Identify which cell holds the provided text, then report its [x, y] central coordinate. 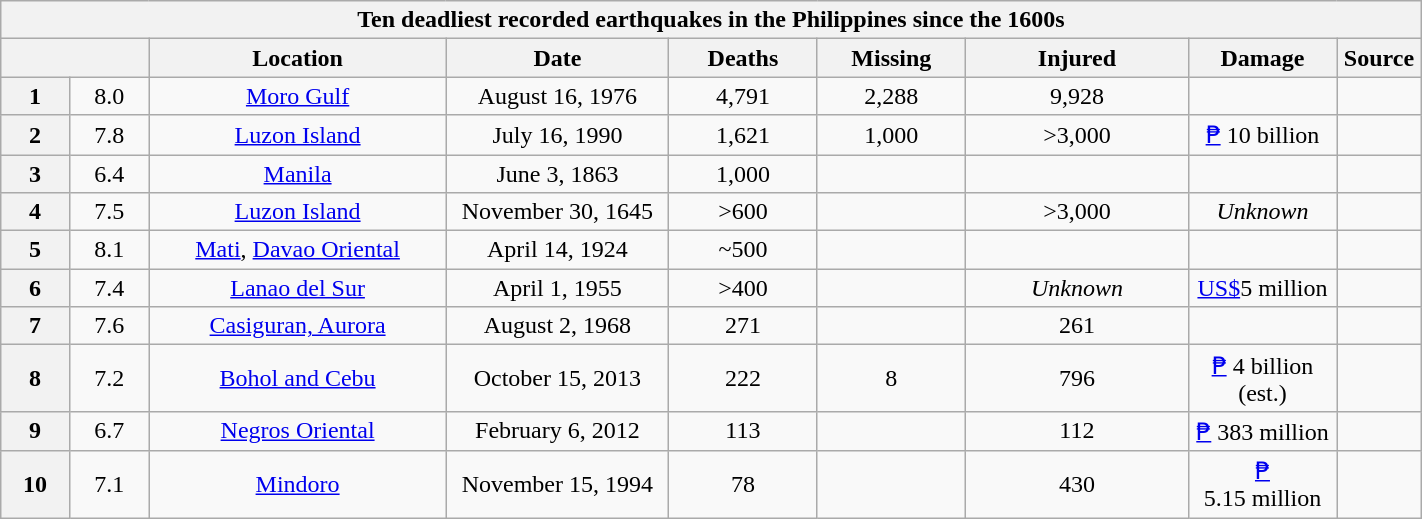
April 1, 1955 [558, 288]
US$5 million [1262, 288]
796 [1078, 378]
10 [35, 484]
7 [35, 326]
Ten deadliest recorded earthquakes in the Philippines since the 1600s [711, 20]
Missing [891, 58]
February 6, 2012 [558, 431]
4,791 [743, 96]
₱ 4 billion (est.) [1262, 378]
3 [35, 173]
8.0 [109, 96]
7.5 [109, 212]
7.2 [109, 378]
July 16, 1990 [558, 135]
Deaths [743, 58]
Location [298, 58]
Negros Oriental [298, 431]
113 [743, 431]
1,621 [743, 135]
9,928 [1078, 96]
October 15, 2013 [558, 378]
7.8 [109, 135]
222 [743, 378]
112 [1078, 431]
6 [35, 288]
9 [35, 431]
Damage [1262, 58]
6.7 [109, 431]
Mindoro [298, 484]
₱ 383 million [1262, 431]
Lanao del Sur [298, 288]
June 3, 1863 [558, 173]
7.1 [109, 484]
Injured [1078, 58]
Manila [298, 173]
7.6 [109, 326]
2 [35, 135]
₱ 10 billion [1262, 135]
November 15, 1994 [558, 484]
~500 [743, 250]
261 [1078, 326]
2,288 [891, 96]
Bohol and Cebu [298, 378]
6.4 [109, 173]
Source [1380, 58]
August 16, 1976 [558, 96]
>600 [743, 212]
November 30, 1645 [558, 212]
4 [35, 212]
8.1 [109, 250]
271 [743, 326]
78 [743, 484]
April 14, 1924 [558, 250]
Casiguran, Aurora [298, 326]
7.4 [109, 288]
1 [35, 96]
₱ 5.15 million [1262, 484]
Moro Gulf [298, 96]
Date [558, 58]
>400 [743, 288]
Mati, Davao Oriental [298, 250]
430 [1078, 484]
August 2, 1968 [558, 326]
5 [35, 250]
